Identify which cell holds the provided text, then report its [x, y] central coordinate. 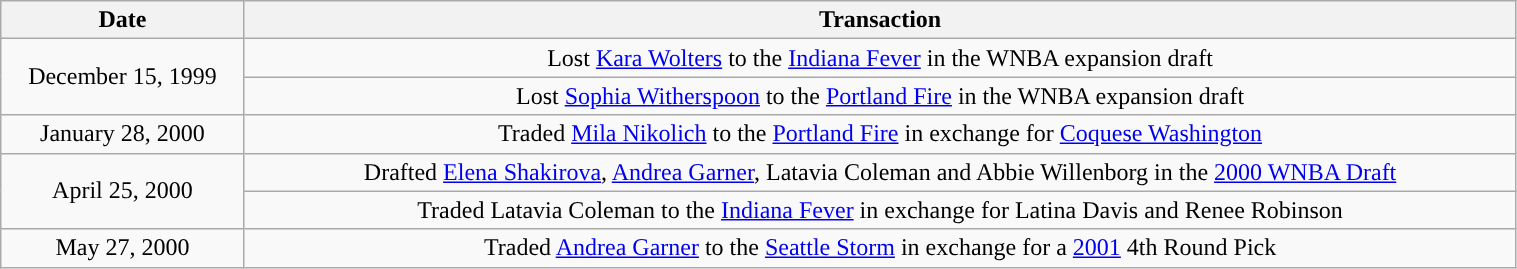
Lost Sophia Witherspoon to the Portland Fire in the WNBA expansion draft [880, 96]
Lost Kara Wolters to the Indiana Fever in the WNBA expansion draft [880, 58]
Traded Latavia Coleman to the Indiana Fever in exchange for Latina Davis and Renee Robinson [880, 210]
Traded Andrea Garner to the Seattle Storm in exchange for a 2001 4th Round Pick [880, 248]
December 15, 1999 [122, 77]
May 27, 2000 [122, 248]
Traded Mila Nikolich to the Portland Fire in exchange for Coquese Washington [880, 134]
Transaction [880, 20]
January 28, 2000 [122, 134]
April 25, 2000 [122, 191]
Drafted Elena Shakirova, Andrea Garner, Latavia Coleman and Abbie Willenborg in the 2000 WNBA Draft [880, 172]
Date [122, 20]
